Provide the (X, Y) coordinate of the cell's center where the given text is located.  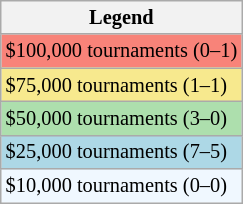
$25,000 tournaments (7–5) (122, 152)
$50,000 tournaments (3–0) (122, 118)
Legend (122, 17)
$75,000 tournaments (1–1) (122, 85)
$10,000 tournaments (0–0) (122, 186)
$100,000 tournaments (0–1) (122, 51)
